Capture the cell that displays the provided text and extract its (X, Y) central coordinate. 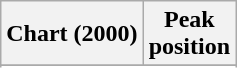
Peakposition (189, 34)
Chart (2000) (72, 34)
